Pinpoint the cell where the given text exists, returning its [X, Y] midpoint coordinate. 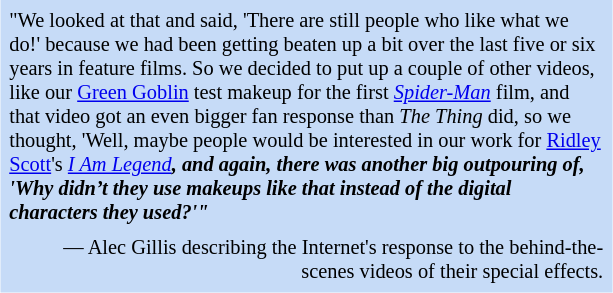
— Alec Gillis describing the Internet's response to the behind-the-scenes videos of their special effects. [306, 260]
